Return [X, Y] of the center of cell containing provided text 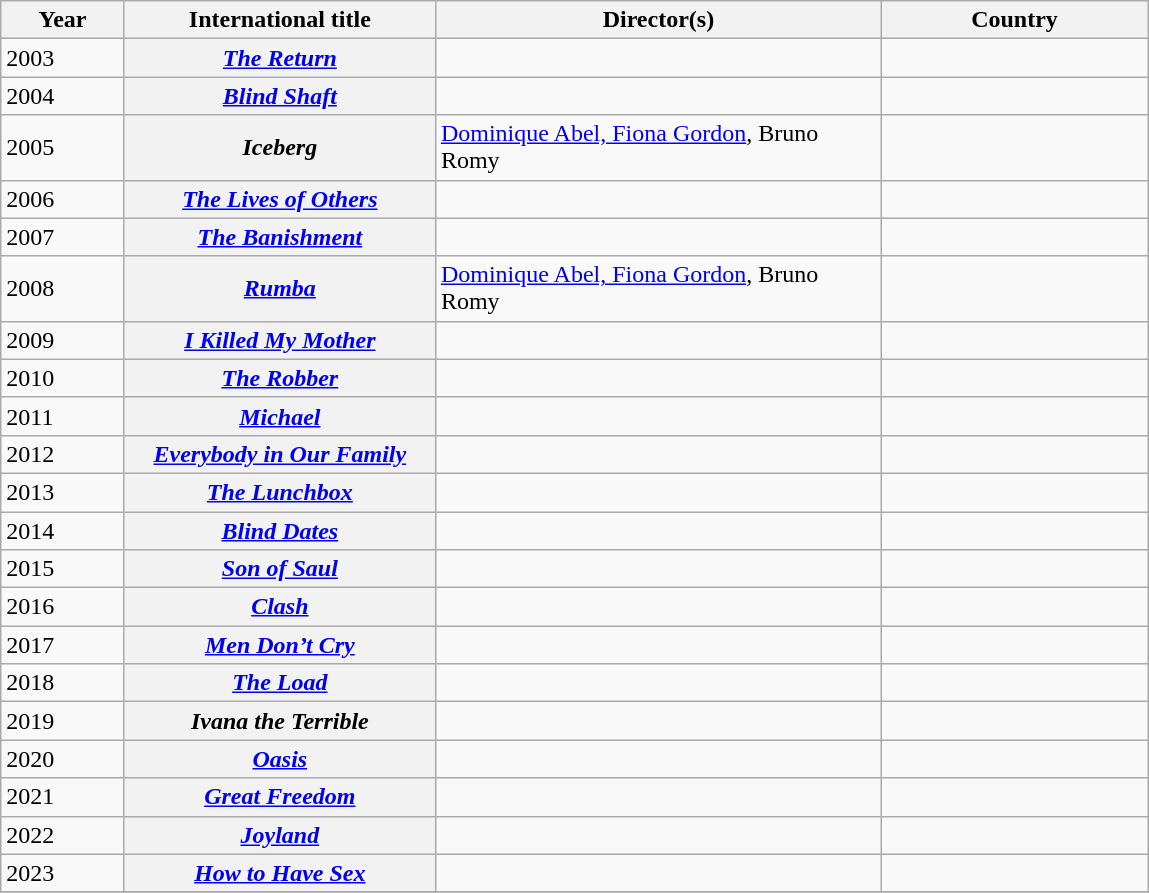
2018 [63, 683]
Blind Dates [280, 531]
2003 [63, 58]
The Robber [280, 378]
2007 [63, 237]
2010 [63, 378]
The Lives of Others [280, 199]
2006 [63, 199]
The Lunchbox [280, 492]
2009 [63, 340]
Everybody in Our Family [280, 454]
2020 [63, 759]
Oasis [280, 759]
Rumba [280, 288]
2014 [63, 531]
Director(s) [658, 20]
International title [280, 20]
2012 [63, 454]
2016 [63, 607]
2011 [63, 416]
2004 [63, 96]
2017 [63, 645]
2008 [63, 288]
2019 [63, 721]
Country [1014, 20]
How to Have Sex [280, 873]
Iceberg [280, 148]
Son of Saul [280, 569]
Joyland [280, 835]
The Banishment [280, 237]
2021 [63, 797]
2023 [63, 873]
Ivana the Terrible [280, 721]
The Load [280, 683]
The Return [280, 58]
Year [63, 20]
2013 [63, 492]
Great Freedom [280, 797]
2022 [63, 835]
2015 [63, 569]
Men Don’t Cry [280, 645]
Clash [280, 607]
2005 [63, 148]
Michael [280, 416]
Blind Shaft [280, 96]
I Killed My Mother [280, 340]
